Locate the cell with the specified text and output its [x, y] center coordinate. 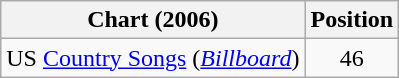
Chart (2006) [153, 20]
US Country Songs (Billboard) [153, 58]
46 [352, 58]
Position [352, 20]
